Return the [x, y] coordinate for the center point of the cell that contains the specified text.  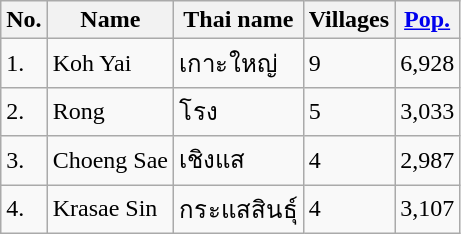
Koh Yai [110, 64]
3. [24, 160]
โรง [239, 112]
Rong [110, 112]
Thai name [239, 20]
5 [349, 112]
Pop. [428, 20]
3,107 [428, 208]
เชิงแส [239, 160]
Name [110, 20]
2,987 [428, 160]
3,033 [428, 112]
กระแสสินธุ์ [239, 208]
4. [24, 208]
1. [24, 64]
Choeng Sae [110, 160]
9 [349, 64]
เกาะใหญ่ [239, 64]
Krasae Sin [110, 208]
2. [24, 112]
6,928 [428, 64]
No. [24, 20]
Villages [349, 20]
